Search for the cell housing the specified text and yield its (X, Y) center coordinate. 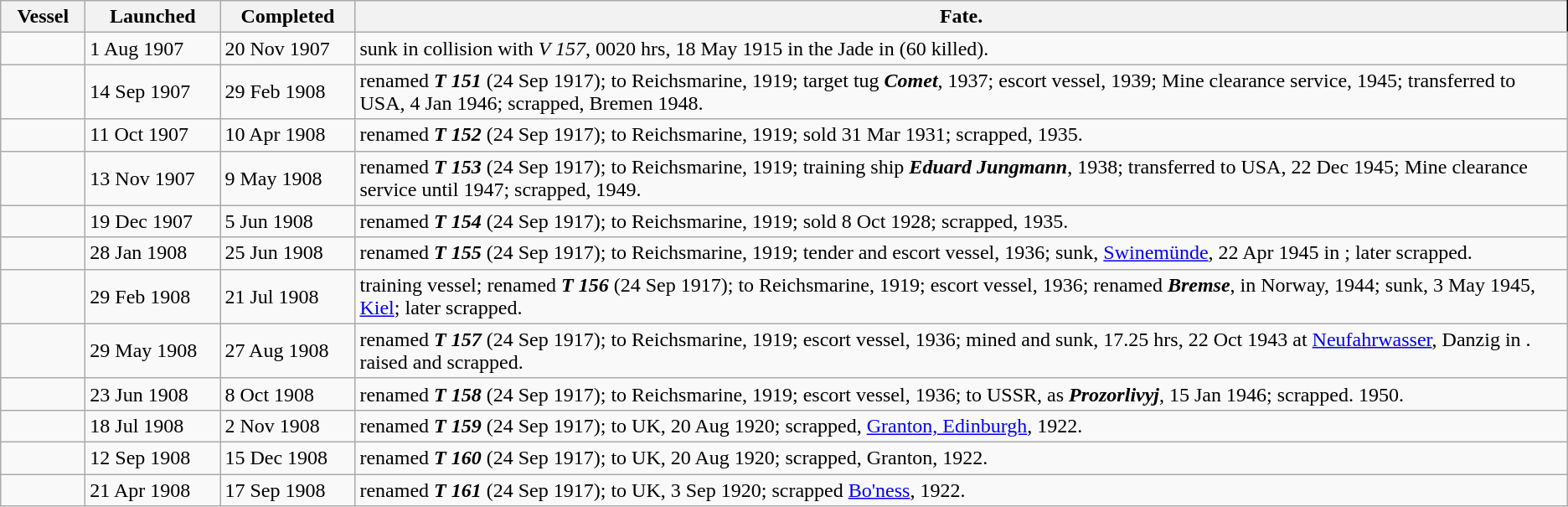
18 Jul 1908 (152, 426)
1 Aug 1907 (152, 49)
13 Nov 1907 (152, 178)
23 Jun 1908 (152, 394)
12 Sep 1908 (152, 458)
Fate. (962, 17)
8 Oct 1908 (288, 394)
20 Nov 1907 (288, 49)
25 Jun 1908 (288, 253)
renamed T 155 (24 Sep 1917); to Reichsmarine, 1919; tender and escort vessel, 1936; sunk, Swinemünde, 22 Apr 1945 in ; later scrapped. (962, 253)
19 Dec 1907 (152, 221)
15 Dec 1908 (288, 458)
renamed T 159 (24 Sep 1917); to UK, 20 Aug 1920; scrapped, Granton, Edinburgh, 1922. (962, 426)
2 Nov 1908 (288, 426)
renamed T 161 (24 Sep 1917); to UK, 3 Sep 1920; scrapped Bo'ness, 1922. (962, 490)
5 Jun 1908 (288, 221)
sunk in collision with V 157, 0020 hrs, 18 May 1915 in the Jade in (60 killed). (962, 49)
Vessel (44, 17)
21 Apr 1908 (152, 490)
28 Jan 1908 (152, 253)
renamed T 160 (24 Sep 1917); to UK, 20 Aug 1920; scrapped, Granton, 1922. (962, 458)
renamed T 154 (24 Sep 1917); to Reichsmarine, 1919; sold 8 Oct 1928; scrapped, 1935. (962, 221)
Completed (288, 17)
Launched (152, 17)
14 Sep 1907 (152, 92)
11 Oct 1907 (152, 135)
10 Apr 1908 (288, 135)
17 Sep 1908 (288, 490)
renamed T 158 (24 Sep 1917); to Reichsmarine, 1919; escort vessel, 1936; to USSR, as Prozorlivyj, 15 Jan 1946; scrapped. 1950. (962, 394)
renamed T 152 (24 Sep 1917); to Reichsmarine, 1919; sold 31 Mar 1931; scrapped, 1935. (962, 135)
27 Aug 1908 (288, 350)
29 May 1908 (152, 350)
9 May 1908 (288, 178)
21 Jul 1908 (288, 297)
